Extract the (x, y) coordinate from the center of the cell holding the provided text.  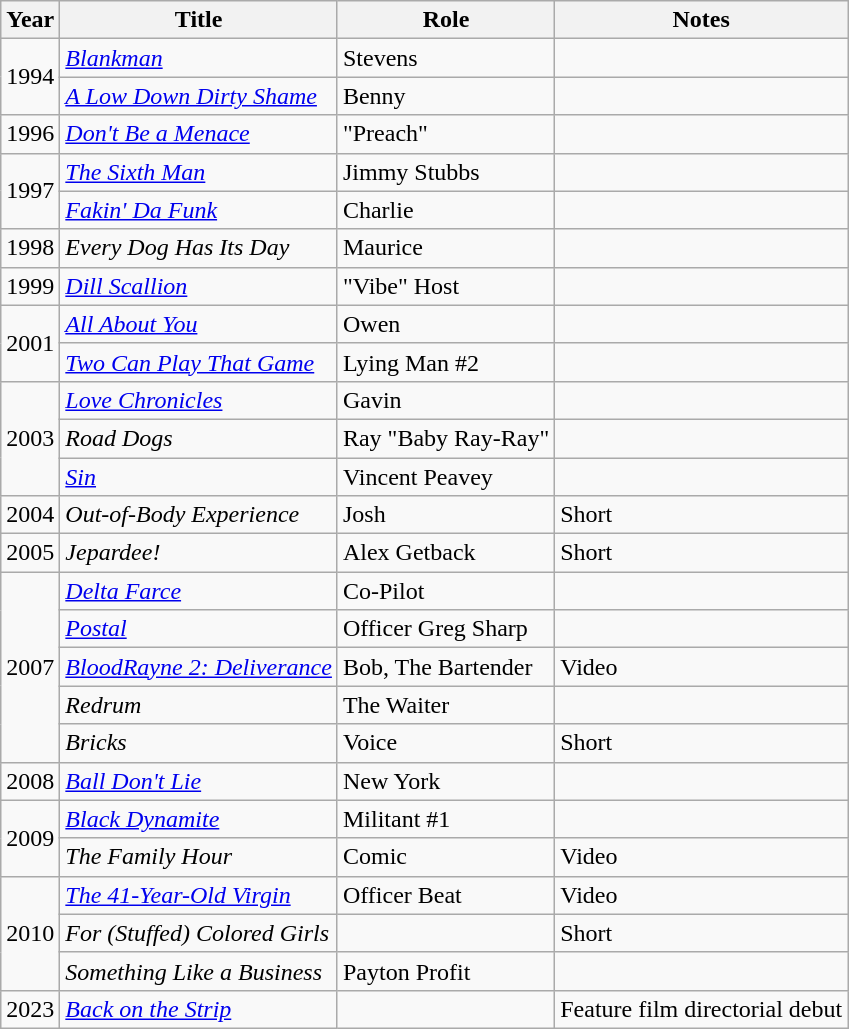
2005 (30, 553)
Charlie (446, 210)
2008 (30, 781)
The Waiter (446, 705)
All About You (199, 324)
Dill Scallion (199, 286)
1998 (30, 248)
1997 (30, 191)
2004 (30, 515)
Voice (446, 743)
Every Dog Has Its Day (199, 248)
Stevens (446, 58)
Gavin (446, 400)
"Vibe" Host (446, 286)
Vincent Peavey (446, 477)
For (Stuffed) Colored Girls (199, 933)
2007 (30, 667)
Militant #1 (446, 819)
Jimmy Stubbs (446, 172)
Comic (446, 857)
Title (199, 20)
2023 (30, 1009)
Benny (446, 96)
"Preach" (446, 134)
Ray "Baby Ray-Ray" (446, 438)
Something Like a Business (199, 971)
Officer Beat (446, 895)
A Low Down Dirty Shame (199, 96)
Postal (199, 629)
Love Chronicles (199, 400)
Jepardee! (199, 553)
Delta Farce (199, 591)
Road Dogs (199, 438)
Fakin' Da Funk (199, 210)
Two Can Play That Game (199, 362)
Feature film directorial debut (702, 1009)
Role (446, 20)
Alex Getback (446, 553)
Officer Greg Sharp (446, 629)
1996 (30, 134)
2009 (30, 838)
1999 (30, 286)
Owen (446, 324)
The 41-Year-Old Virgin (199, 895)
New York (446, 781)
Lying Man #2 (446, 362)
Bob, The Bartender (446, 667)
Josh (446, 515)
The Family Hour (199, 857)
Blankman (199, 58)
2001 (30, 343)
Notes (702, 20)
Black Dynamite (199, 819)
Bricks (199, 743)
Sin (199, 477)
2003 (30, 438)
BloodRayne 2: Deliverance (199, 667)
Payton Profit (446, 971)
Ball Don't Lie (199, 781)
Out-of-Body Experience (199, 515)
Co-Pilot (446, 591)
Back on the Strip (199, 1009)
Don't Be a Menace (199, 134)
Year (30, 20)
1994 (30, 77)
Maurice (446, 248)
Redrum (199, 705)
The Sixth Man (199, 172)
2010 (30, 933)
